Determine the (X, Y) coordinate at the center of the cell enclosing the given text.  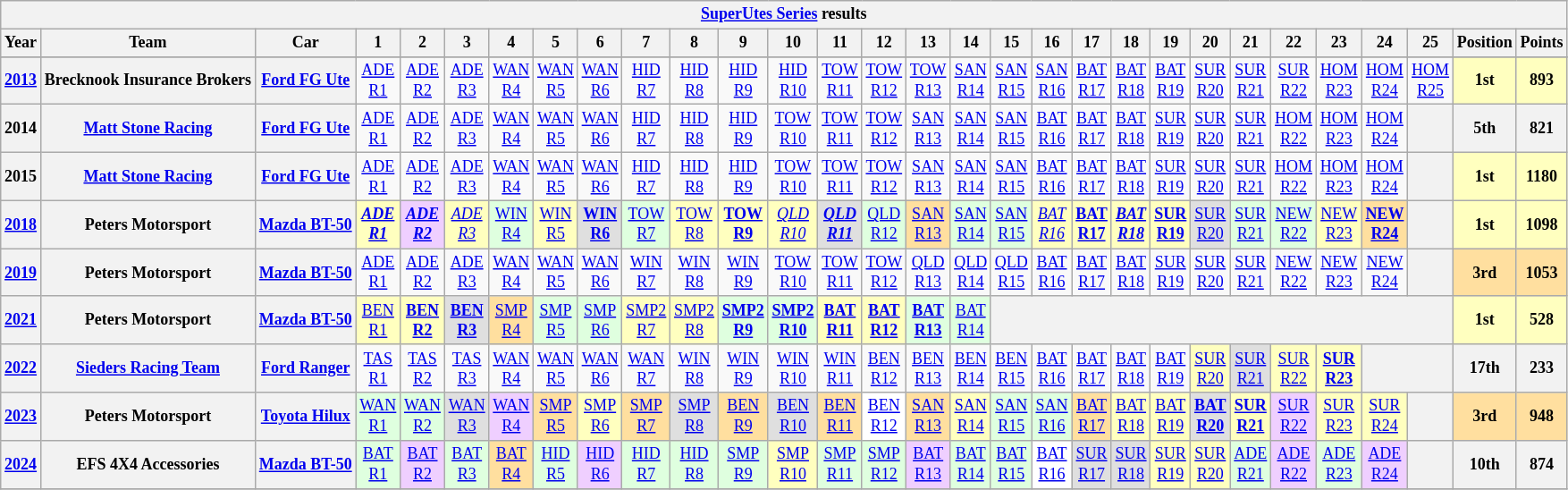
SMPR12 (883, 464)
TOWR9 (743, 224)
2015 (21, 176)
SMP2R8 (695, 320)
20 (1210, 43)
ADER21 (1251, 464)
WANR1 (378, 417)
BATR2 (423, 464)
Year (21, 43)
WINR7 (646, 273)
BATR1 (378, 464)
1180 (1541, 176)
9 (743, 43)
BENR13 (928, 368)
5 (556, 43)
10th (1484, 464)
893 (1541, 80)
WINR5 (556, 224)
BENR1 (378, 320)
5th (1484, 129)
ADER24 (1385, 464)
SMPR7 (646, 417)
Brecknook Insurance Brokers (148, 80)
25 (1430, 43)
2019 (21, 273)
QLDR11 (840, 224)
15 (1011, 43)
SMP2R7 (646, 320)
2013 (21, 80)
TOWR8 (695, 224)
SMP2R9 (743, 320)
8 (695, 43)
SURR24 (1385, 417)
WANR7 (646, 368)
21 (1251, 43)
QLDR15 (1011, 273)
BATR20 (1210, 417)
19 (1171, 43)
SURR18 (1131, 464)
Toyota Hilux (306, 417)
WINR11 (840, 368)
14 (971, 43)
QLDR14 (971, 273)
2022 (21, 368)
13 (928, 43)
Car (306, 43)
ADER23 (1339, 464)
WANR3 (467, 417)
BATR12 (883, 320)
11 (840, 43)
SuperUtes Series results (784, 14)
ADER22 (1294, 464)
WINR6 (600, 224)
SMPR11 (840, 464)
TOWR7 (646, 224)
Position (1484, 43)
Ford Ranger (306, 368)
QLDR10 (793, 224)
SMPR10 (793, 464)
2014 (21, 129)
BATR11 (840, 320)
6 (600, 43)
TOWR13 (928, 80)
2 (423, 43)
Team (148, 43)
2024 (21, 464)
BATR4 (511, 464)
SMPR9 (743, 464)
BENR10 (793, 417)
SMP2R10 (793, 320)
BENR15 (1011, 368)
4 (511, 43)
17 (1092, 43)
10 (793, 43)
BATR3 (467, 464)
TASR3 (467, 368)
23 (1339, 43)
22 (1294, 43)
16 (1051, 43)
874 (1541, 464)
SMPR4 (511, 320)
1053 (1541, 273)
WANR2 (423, 417)
233 (1541, 368)
1 (378, 43)
2021 (21, 320)
QLDR13 (928, 273)
HIDR10 (793, 80)
TASR2 (423, 368)
QLDR12 (883, 224)
BENR2 (423, 320)
1098 (1541, 224)
BATR15 (1011, 464)
BENR3 (467, 320)
TASR1 (378, 368)
18 (1131, 43)
HIDR5 (556, 464)
7 (646, 43)
EFS 4X4 Accessories (148, 464)
BENR9 (743, 417)
HOMR25 (1430, 80)
BENR11 (840, 417)
SMPR8 (695, 417)
12 (883, 43)
WINR4 (511, 224)
Points (1541, 43)
17th (1484, 368)
WINR10 (793, 368)
2018 (21, 224)
948 (1541, 417)
24 (1385, 43)
Sieders Racing Team (148, 368)
2023 (21, 417)
HIDR6 (600, 464)
SURR17 (1092, 464)
528 (1541, 320)
821 (1541, 129)
BENR14 (971, 368)
3 (467, 43)
